Locate the cell with the specified text and output its (x, y) center coordinate. 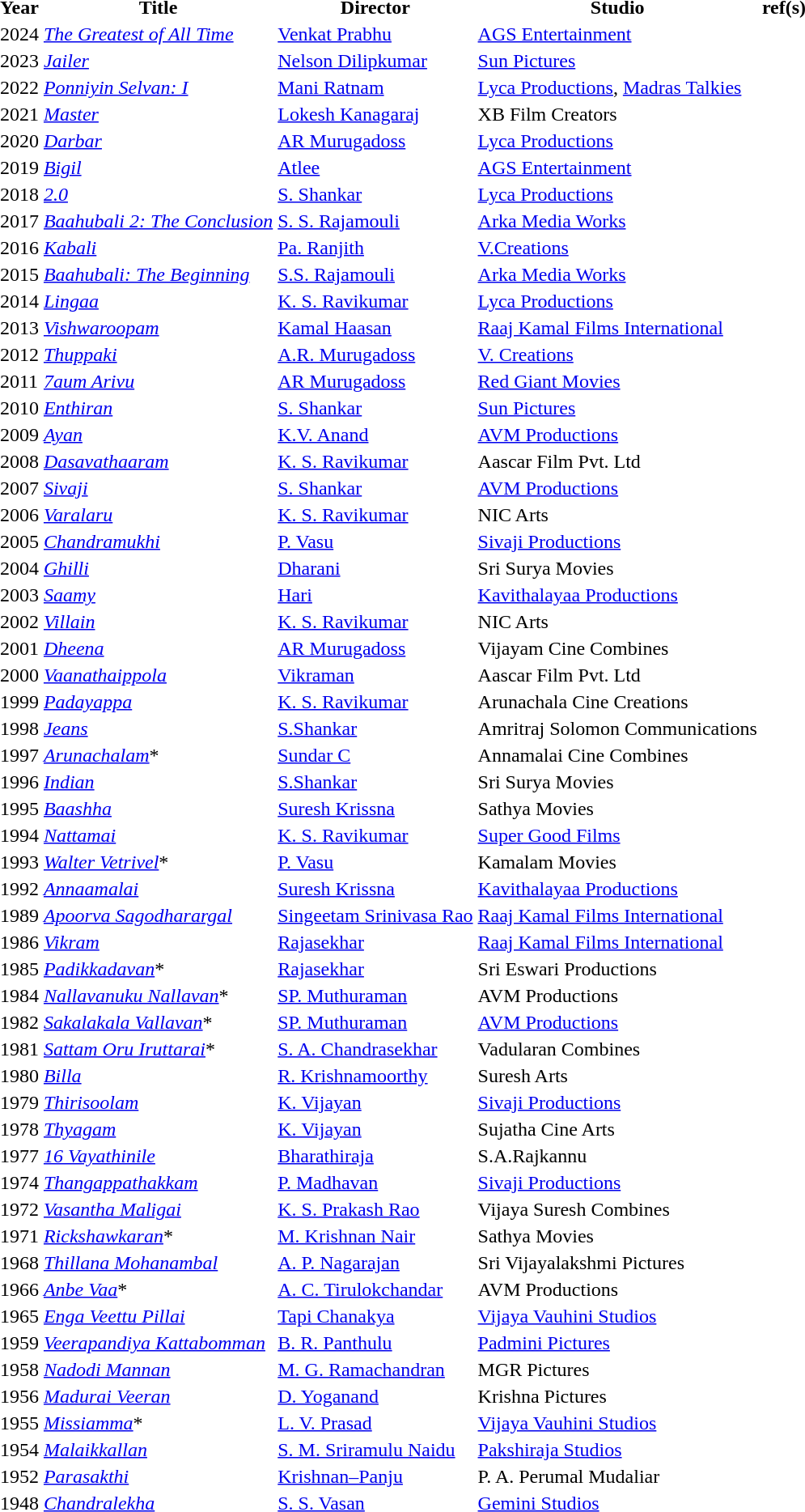
Nelson Dilipkumar (375, 61)
Lokesh Kanagaraj (375, 114)
Nattamai (158, 835)
Jeans (158, 728)
P. Madhavan (375, 1183)
Vikraman (375, 675)
16 Vayathinile (158, 1156)
Venkat Prabhu (375, 34)
S.A.Rajkannu (617, 1156)
M. Krishnan Nair (375, 1236)
Saamy (158, 595)
Sujatha Cine Arts (617, 1129)
A. P. Nagarajan (375, 1263)
Thangappathakkam (158, 1183)
A.R. Murugadoss (375, 355)
Vijayam Cine Combines (617, 648)
Chandramukhi (158, 542)
Thuppaki (158, 355)
Ayan (158, 435)
Hari (375, 595)
Vadularan Combines (617, 1049)
Mani Ratnam (375, 87)
Enga Veettu Pillai (158, 1316)
R. Krishnamoorthy (375, 1076)
Thillana Mohanambal (158, 1263)
K. S. Prakash Rao (375, 1209)
Billa (158, 1076)
S. M. Sriramulu Naidu (375, 1450)
Sattam Oru Iruttarai* (158, 1049)
S. S. Rajamouli (375, 221)
D. Yoganand (375, 1396)
Villain (158, 622)
Annamalai Cine Combines (617, 755)
Sri Eswari Productions (617, 969)
Arunachala Cine Creations (617, 702)
Dharani (375, 568)
Padikkadavan* (158, 969)
2.0 (158, 194)
Vaanathaippola (158, 675)
V. Creations (617, 355)
Apoorva Sagodharargal (158, 915)
A. C. Tirulokchandar (375, 1289)
Lyca Productions, Madras Talkies (617, 87)
Dheena (158, 648)
Arunachalam* (158, 755)
Varalaru (158, 515)
XB Film Creators (617, 114)
Rickshawkaran* (158, 1236)
Madurai Veeran (158, 1396)
Krishnan–Panju (375, 1476)
Thirisoolam (158, 1102)
Walter Vetrivel* (158, 862)
Suresh Arts (617, 1076)
Sakalakala Vallavan* (158, 1022)
Veerapandiya Kattabomman (158, 1343)
Baahubali: The Beginning (158, 274)
Anbe Vaa* (158, 1289)
P. A. Perumal Mudaliar (617, 1476)
Atlee (375, 168)
Dasavathaaram (158, 461)
Baahubali 2: The Conclusion (158, 221)
Jailer (158, 61)
V.Creations (617, 248)
Pa. Ranjith (375, 248)
Sundar C (375, 755)
Kamalam Movies (617, 862)
Indian (158, 782)
Pakshiraja Studios (617, 1450)
Vasantha Maligai (158, 1209)
Vishwaroopam (158, 328)
7aum Arivu (158, 381)
Tapi Chanakya (375, 1316)
Singeetam Srinivasa Rao (375, 915)
Baashha (158, 809)
S. A. Chandrasekhar (375, 1049)
Parasakthi (158, 1476)
Bharathiraja (375, 1156)
Ghilli (158, 568)
Sivaji (158, 488)
Darbar (158, 141)
Master (158, 114)
Amritraj Solomon Communications (617, 728)
Kamal Haasan (375, 328)
Super Good Films (617, 835)
Nadodi Mannan (158, 1370)
Krishna Pictures (617, 1396)
B. R. Panthulu (375, 1343)
Nallavanuku Nallavan* (158, 996)
The Greatest of All Time (158, 34)
Annaamalai (158, 889)
Vikram (158, 942)
Padmini Pictures (617, 1343)
Lingaa (158, 301)
K.V. Anand (375, 435)
Vijaya Suresh Combines (617, 1209)
L. V. Prasad (375, 1423)
M. G. Ramachandran (375, 1370)
Kabali (158, 248)
Sri Vijayalakshmi Pictures (617, 1263)
Enthiran (158, 408)
Malaikkallan (158, 1450)
MGR Pictures (617, 1370)
Red Giant Movies (617, 381)
Bigil (158, 168)
Padayappa (158, 702)
Ponniyin Selvan: I (158, 87)
S.S. Rajamouli (375, 274)
Missiamma* (158, 1423)
Thyagam (158, 1129)
